Output the [x, y] coordinate of the center of the cell containing the given text.  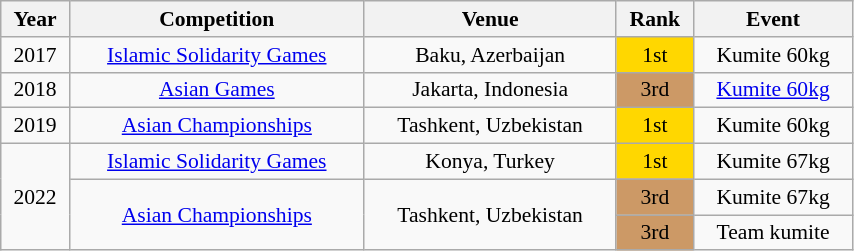
2022 [36, 198]
Event [774, 19]
Jakarta, Indonesia [490, 90]
Rank [655, 19]
2017 [36, 55]
Asian Games [216, 90]
Venue [490, 19]
Baku, Azerbaijan [490, 55]
Team kumite [774, 233]
Year [36, 19]
2019 [36, 126]
Konya, Turkey [490, 162]
2018 [36, 90]
Competition [216, 19]
